Search for the cell housing the specified text and yield its [x, y] center coordinate. 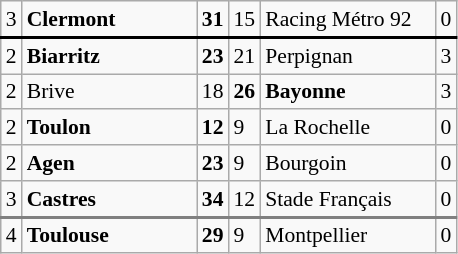
Bayonne [348, 92]
Castres [110, 199]
18 [213, 92]
31 [213, 19]
Brive [110, 92]
Racing Métro 92 [348, 19]
34 [213, 199]
Bourgoin [348, 163]
Toulouse [110, 235]
4 [12, 235]
29 [213, 235]
Clermont [110, 19]
15 [245, 19]
Agen [110, 163]
21 [245, 56]
Montpellier [348, 235]
Stade Français [348, 199]
26 [245, 92]
Biarritz [110, 56]
La Rochelle [348, 128]
Perpignan [348, 56]
Toulon [110, 128]
